Return [X, Y] of the center of cell containing provided text 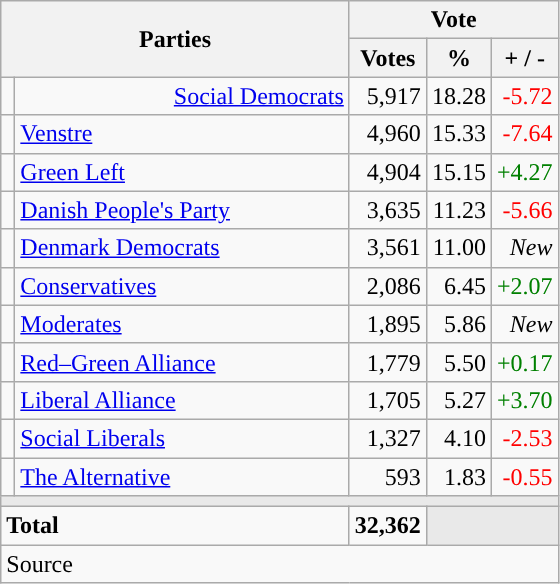
5,917 [388, 96]
Social Democrats [182, 96]
+ / - [524, 58]
+3.70 [524, 400]
% [458, 58]
+2.07 [524, 286]
5.27 [458, 400]
Green Left [182, 172]
-7.64 [524, 134]
1.83 [458, 477]
Total [176, 526]
Venstre [182, 134]
4,960 [388, 134]
4,904 [388, 172]
Vote [454, 20]
The Alternative [182, 477]
Denmark Democrats [182, 248]
15.15 [458, 172]
593 [388, 477]
Parties [176, 39]
-5.72 [524, 96]
15.33 [458, 134]
1,327 [388, 438]
6.45 [458, 286]
1,705 [388, 400]
+4.27 [524, 172]
32,362 [388, 526]
5.50 [458, 362]
11.23 [458, 210]
Votes [388, 58]
Social Liberals [182, 438]
-2.53 [524, 438]
-5.66 [524, 210]
Moderates [182, 324]
Conservatives [182, 286]
4.10 [458, 438]
11.00 [458, 248]
Liberal Alliance [182, 400]
5.86 [458, 324]
3,561 [388, 248]
1,779 [388, 362]
Source [280, 564]
3,635 [388, 210]
1,895 [388, 324]
+0.17 [524, 362]
2,086 [388, 286]
Danish People's Party [182, 210]
Red–Green Alliance [182, 362]
18.28 [458, 96]
-0.55 [524, 477]
